Provide the (X, Y) coordinate of the cell's center where the given text is located.  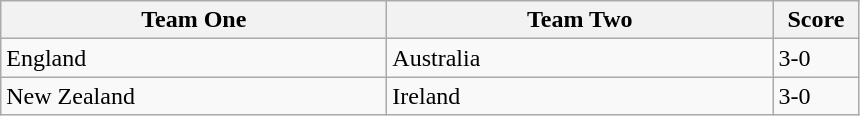
New Zealand (194, 96)
Team One (194, 20)
Ireland (580, 96)
Australia (580, 58)
England (194, 58)
Score (816, 20)
Team Two (580, 20)
